From the cell containing the given text, extract its center point as [x, y] coordinate. 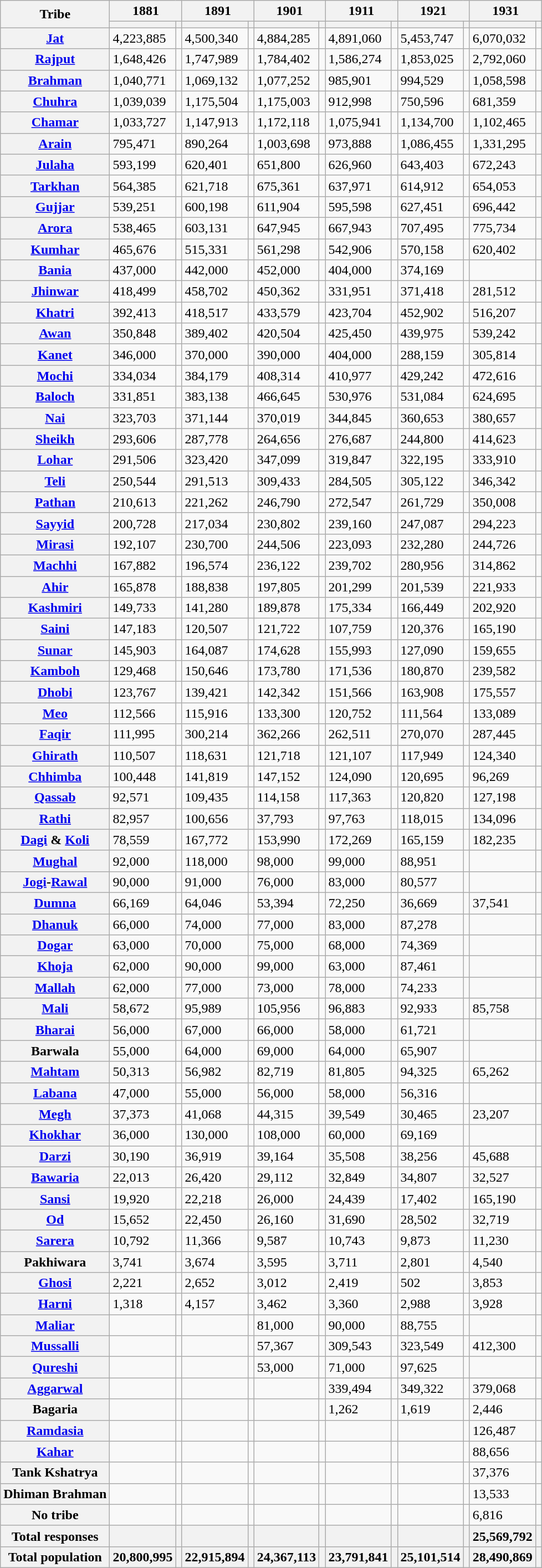
Kumhar [55, 249]
323,420 [215, 460]
92,571 [143, 798]
Megh [55, 1114]
442,000 [215, 270]
410,977 [358, 376]
542,906 [358, 249]
261,729 [430, 502]
627,451 [430, 207]
4,157 [215, 1304]
Total responses [55, 1536]
167,772 [215, 840]
603,131 [215, 228]
1,175,504 [215, 101]
Maliar [55, 1325]
288,159 [430, 355]
Nai [55, 418]
347,099 [287, 460]
1881 [146, 11]
117,949 [430, 755]
Bharai [55, 1030]
Dogar [55, 946]
76,000 [287, 882]
Mussalli [55, 1346]
Dhiman Brahman [55, 1494]
371,418 [430, 292]
Chuhra [55, 101]
593,199 [143, 165]
4,223,885 [143, 38]
Chhimba [55, 777]
465,676 [143, 249]
516,207 [502, 313]
1,086,455 [430, 144]
236,122 [287, 565]
91,000 [215, 882]
515,331 [215, 249]
97,625 [430, 1367]
141,819 [215, 777]
1,262 [358, 1409]
39,164 [287, 1156]
50,313 [143, 1072]
1,586,274 [358, 59]
1,648,426 [143, 59]
452,000 [287, 270]
172,269 [358, 840]
614,912 [430, 186]
96,269 [502, 777]
450,362 [287, 292]
35,508 [358, 1156]
370,019 [287, 418]
309,433 [287, 481]
239,160 [358, 523]
Tarkhan [55, 186]
379,068 [502, 1388]
1901 [289, 11]
118,631 [215, 755]
Bania [55, 270]
314,862 [502, 565]
9,873 [430, 1240]
3,012 [287, 1283]
147,152 [287, 777]
707,495 [430, 228]
173,780 [287, 671]
624,695 [502, 397]
97,763 [358, 819]
4,891,060 [358, 38]
466,645 [287, 397]
1911 [361, 11]
230,700 [215, 544]
74,369 [430, 946]
92,000 [143, 861]
72,250 [358, 903]
133,089 [502, 713]
53,000 [287, 1367]
Dhanuk [55, 924]
1,075,941 [358, 122]
1,069,132 [215, 80]
Kamboh [55, 671]
166,449 [430, 608]
Kahar [55, 1452]
362,266 [287, 734]
Od [55, 1219]
437,000 [143, 270]
121,722 [287, 629]
654,053 [502, 186]
22,915,894 [215, 1557]
127,198 [502, 798]
247,087 [430, 523]
775,734 [502, 228]
24,367,113 [287, 1557]
750,596 [430, 101]
221,933 [502, 587]
Khokhar [55, 1135]
108,000 [287, 1135]
151,566 [358, 692]
2,792,060 [502, 59]
65,907 [430, 1051]
200,728 [143, 523]
36,000 [143, 1135]
281,512 [502, 292]
202,920 [502, 608]
647,945 [287, 228]
287,445 [502, 734]
126,487 [502, 1431]
73,000 [287, 988]
994,529 [430, 80]
600,198 [215, 207]
23,207 [502, 1114]
75,000 [287, 946]
28,502 [430, 1219]
Labana [55, 1093]
333,910 [502, 460]
Bagaria [55, 1409]
6,816 [502, 1515]
912,998 [358, 101]
88,755 [430, 1325]
70,000 [215, 946]
11,230 [502, 1240]
3,928 [502, 1304]
120,376 [430, 629]
Bawaria [55, 1177]
100,448 [143, 777]
3,360 [358, 1304]
250,544 [143, 481]
Machhi [55, 565]
1,040,771 [143, 80]
Mahtam [55, 1072]
111,564 [430, 713]
439,975 [430, 334]
Mughal [55, 861]
Pakhiwara [55, 1262]
95,989 [215, 1009]
539,242 [502, 334]
390,000 [287, 355]
149,733 [143, 608]
92,933 [430, 1009]
300,214 [215, 734]
Saini [55, 629]
Teli [55, 481]
74,000 [215, 924]
1,033,727 [143, 122]
Khatri [55, 313]
69,169 [430, 1135]
Kashmiri [55, 608]
2,652 [215, 1283]
197,805 [287, 587]
Jogi-Rawal [55, 882]
22,218 [215, 1198]
Baloch [55, 397]
539,251 [143, 207]
244,800 [430, 439]
4,500,340 [215, 38]
293,606 [143, 439]
418,499 [143, 292]
621,718 [215, 186]
408,314 [287, 376]
309,543 [358, 1346]
392,413 [143, 313]
262,511 [358, 734]
31,690 [358, 1219]
346,000 [143, 355]
145,903 [143, 650]
681,359 [502, 101]
291,513 [215, 481]
196,574 [215, 565]
Sheikh [55, 439]
123,767 [143, 692]
165,159 [430, 840]
210,613 [143, 502]
130,000 [215, 1135]
696,442 [502, 207]
412,300 [502, 1346]
322,195 [430, 460]
47,000 [143, 1093]
1,175,003 [287, 101]
350,008 [502, 502]
32,527 [502, 1177]
239,702 [358, 565]
433,579 [287, 313]
Rajput [55, 59]
180,870 [430, 671]
3,711 [358, 1262]
217,034 [215, 523]
795,471 [143, 144]
96,883 [358, 1009]
15,652 [143, 1219]
Sayyid [55, 523]
3,595 [287, 1262]
112,566 [143, 713]
121,107 [358, 755]
30,190 [143, 1156]
120,752 [358, 713]
Harni [55, 1304]
346,342 [502, 481]
134,096 [502, 819]
Rathi [55, 819]
383,138 [215, 397]
78,000 [358, 988]
Arora [55, 228]
10,743 [358, 1240]
153,990 [287, 840]
3,462 [287, 1304]
22,013 [143, 1177]
Khoja [55, 967]
11,366 [215, 1240]
2,419 [358, 1283]
201,539 [430, 587]
141,280 [215, 608]
65,262 [502, 1072]
223,093 [358, 544]
189,878 [287, 608]
78,559 [143, 840]
17,402 [430, 1198]
80,577 [430, 882]
2,988 [430, 1304]
3,741 [143, 1262]
Tank Kshatrya [55, 1473]
1931 [505, 11]
244,726 [502, 544]
221,262 [215, 502]
Dagi & Koli [55, 840]
3,853 [502, 1283]
124,340 [502, 755]
Chamar [55, 122]
37,793 [287, 819]
389,402 [215, 334]
3,674 [215, 1262]
174,628 [287, 650]
34,807 [430, 1177]
69,000 [287, 1051]
201,299 [358, 587]
2,801 [430, 1262]
100,656 [215, 819]
246,790 [287, 502]
155,993 [358, 650]
159,655 [502, 650]
305,122 [430, 481]
150,646 [215, 671]
675,361 [287, 186]
349,322 [430, 1388]
429,242 [430, 376]
272,547 [358, 502]
22,450 [215, 1219]
68,000 [358, 946]
1,318 [143, 1304]
5,453,747 [430, 38]
1921 [433, 11]
61,721 [430, 1030]
4,540 [502, 1262]
595,598 [358, 207]
81,000 [287, 1325]
425,450 [358, 334]
25,569,792 [502, 1536]
2,221 [143, 1283]
270,070 [430, 734]
284,505 [358, 481]
637,971 [358, 186]
66,169 [143, 903]
570,158 [430, 249]
Kanet [55, 355]
Lohar [55, 460]
32,719 [502, 1219]
No tribe [55, 1515]
291,506 [143, 460]
88,656 [502, 1452]
74,233 [430, 988]
121,718 [287, 755]
319,847 [358, 460]
530,976 [358, 397]
323,703 [143, 418]
Ramdasia [55, 1431]
458,702 [215, 292]
973,888 [358, 144]
Mali [55, 1009]
24,439 [358, 1198]
87,278 [430, 924]
26,000 [287, 1198]
Sansi [55, 1198]
110,507 [143, 755]
88,951 [430, 861]
305,814 [502, 355]
71,000 [358, 1367]
Jhinwar [55, 292]
139,421 [215, 692]
384,179 [215, 376]
133,300 [287, 713]
380,657 [502, 418]
37,373 [143, 1114]
232,280 [430, 544]
561,298 [287, 249]
Sarera [55, 1240]
344,845 [358, 418]
87,461 [430, 967]
370,000 [215, 355]
64,046 [215, 903]
175,334 [358, 608]
94,325 [430, 1072]
53,394 [287, 903]
Faqir [55, 734]
120,507 [215, 629]
Mirasi [55, 544]
985,901 [358, 80]
118,000 [215, 861]
36,669 [430, 903]
620,402 [502, 249]
Gujjar [55, 207]
39,549 [358, 1114]
163,908 [430, 692]
323,549 [430, 1346]
Dhobi [55, 692]
29,112 [287, 1177]
98,000 [287, 861]
20,800,995 [143, 1557]
192,107 [143, 544]
124,090 [358, 777]
23,791,841 [358, 1557]
371,144 [215, 418]
30,465 [430, 1114]
244,506 [287, 544]
105,956 [287, 1009]
37,376 [502, 1473]
26,420 [215, 1177]
280,956 [430, 565]
1891 [218, 11]
418,517 [215, 313]
147,183 [143, 629]
85,758 [502, 1009]
Brahman [55, 80]
107,759 [358, 629]
1,102,465 [502, 122]
331,951 [358, 292]
472,616 [502, 376]
1,003,698 [287, 144]
Arain [55, 144]
423,704 [358, 313]
2,446 [502, 1409]
167,882 [143, 565]
Ghosi [55, 1283]
502 [430, 1283]
1,619 [430, 1409]
Tribe [55, 14]
19,920 [143, 1198]
117,363 [358, 798]
67,000 [215, 1030]
1,172,118 [287, 122]
36,919 [215, 1156]
374,169 [430, 270]
339,494 [358, 1388]
82,719 [287, 1072]
1,077,252 [287, 80]
Jat [55, 38]
620,401 [215, 165]
1,134,700 [430, 122]
264,656 [287, 439]
538,465 [143, 228]
Dumna [55, 903]
118,015 [430, 819]
276,687 [358, 439]
1,058,598 [502, 80]
45,688 [502, 1156]
56,316 [430, 1093]
1,331,295 [502, 144]
331,851 [143, 397]
10,792 [143, 1240]
44,315 [287, 1114]
58,672 [143, 1009]
60,000 [358, 1135]
Mallah [55, 988]
142,342 [287, 692]
38,256 [430, 1156]
114,158 [287, 798]
1,147,913 [215, 122]
41,068 [215, 1114]
129,468 [143, 671]
Darzi [55, 1156]
82,957 [143, 819]
360,653 [430, 418]
26,160 [287, 1219]
188,838 [215, 587]
Julaha [55, 165]
890,264 [215, 144]
115,916 [215, 713]
Pathan [55, 502]
Awan [55, 334]
Barwala [55, 1051]
120,820 [430, 798]
175,557 [502, 692]
4,884,285 [287, 38]
127,090 [430, 650]
643,403 [430, 165]
452,902 [430, 313]
672,243 [502, 165]
164,087 [215, 650]
334,034 [143, 376]
1,853,025 [430, 59]
564,385 [143, 186]
182,235 [502, 840]
Qassab [55, 798]
667,943 [358, 228]
414,623 [502, 439]
32,849 [358, 1177]
626,960 [358, 165]
57,367 [287, 1346]
611,904 [287, 207]
420,504 [287, 334]
1,039,039 [143, 101]
1,747,989 [215, 59]
651,800 [287, 165]
13,533 [502, 1494]
171,536 [358, 671]
Total population [55, 1557]
239,582 [502, 671]
81,805 [358, 1072]
9,587 [287, 1240]
Ghirath [55, 755]
165,878 [143, 587]
56,982 [215, 1072]
111,995 [143, 734]
1,784,402 [287, 59]
350,848 [143, 334]
Sunar [55, 650]
Meo [55, 713]
28,490,869 [502, 1557]
294,223 [502, 523]
287,778 [215, 439]
120,695 [430, 777]
Qureshi [55, 1367]
Ahir [55, 587]
Mochi [55, 376]
37,541 [502, 903]
109,435 [215, 798]
531,084 [430, 397]
230,802 [287, 523]
Aggarwal [55, 1388]
6,070,032 [502, 38]
25,101,514 [430, 1557]
